Capture the cell that displays the provided text and extract its (X, Y) central coordinate. 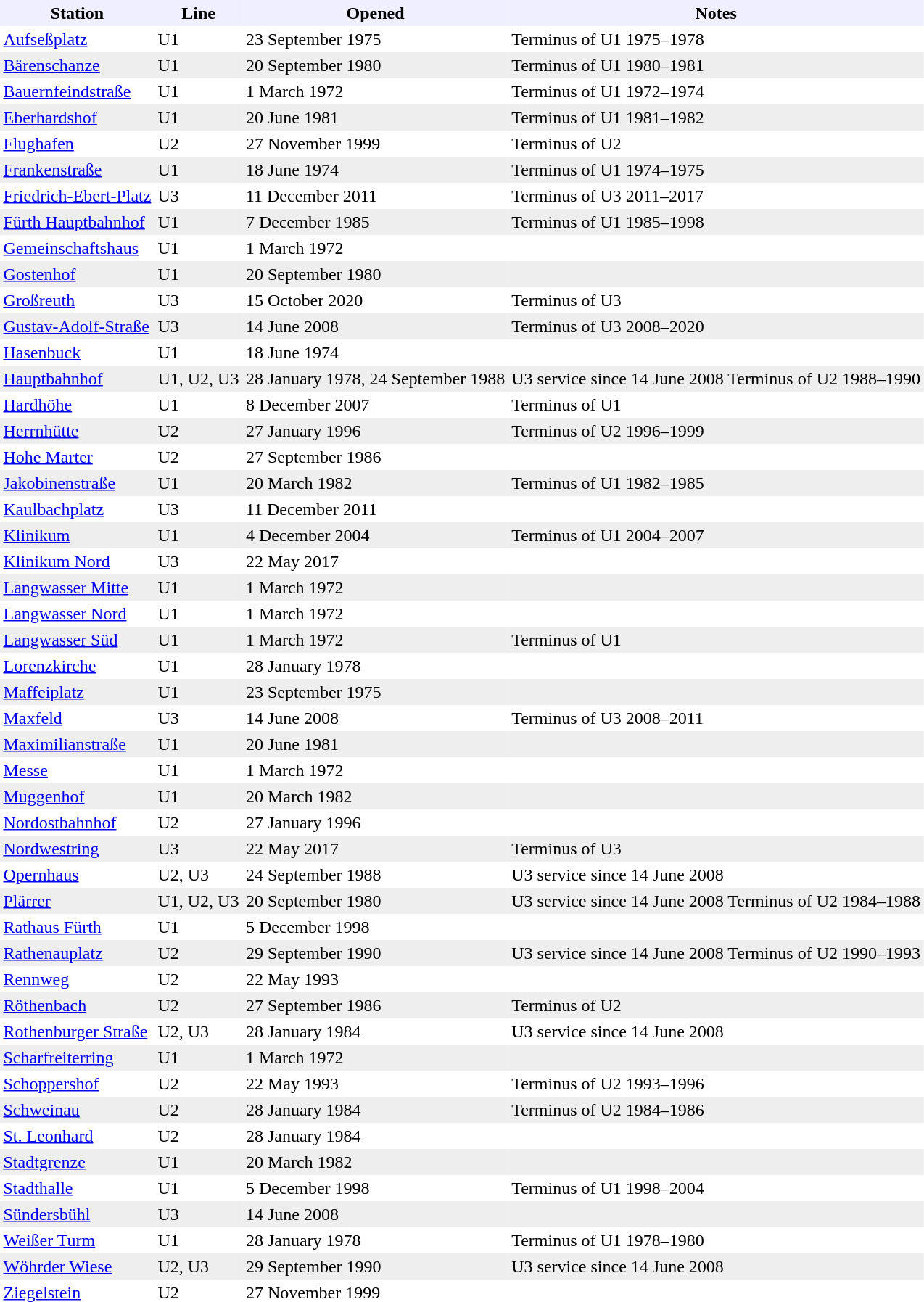
Stadtgrenze (77, 1162)
Rathenauplatz (77, 953)
Terminus of U3 2008–2011 (717, 718)
15 October 2020 (375, 300)
Klinikum (77, 535)
Notes (717, 13)
Terminus of U1 1980–1981 (717, 65)
Opernhaus (77, 875)
Gustav-Adolf-Straße (77, 326)
Jakobinenstraße (77, 483)
Bauernfeindstraße (77, 91)
Terminus of U1 1972–1974 (717, 91)
Nordwestring (77, 849)
Friedrich-Ebert-Platz (77, 196)
Terminus of U1 1982–1985 (717, 483)
Terminus of U1 1975–1978 (717, 39)
Aufseßplatz (77, 39)
28 January 1978, 24 September 1988 (375, 379)
Muggenhof (77, 796)
Terminus of U3 2011–2017 (717, 196)
27 November 1999 (375, 144)
Terminus of U1 1974–1975 (717, 170)
Opened (375, 13)
Messe (77, 770)
Lorenzkirche (77, 666)
Terminus of U1 1978–1980 (717, 1240)
Klinikum Nord (77, 561)
Terminus of U1 1981–1982 (717, 118)
7 December 1985 (375, 222)
Terminus of U1 2004–2007 (717, 535)
Wöhrder Wiese (77, 1266)
Schweinau (77, 1110)
Terminus of U2 1984–1986 (717, 1110)
Hasenbuck (77, 353)
Gemeinschaftshaus (77, 248)
Langwasser Mitte (77, 588)
4 December 2004 (375, 535)
Weißer Turm (77, 1240)
Rothenburger Straße (77, 1031)
Langwasser Nord (77, 614)
Herrnhütte (77, 431)
Rathaus Fürth (77, 927)
8 December 2007 (375, 405)
Line (199, 13)
Fürth Hauptbahnhof (77, 222)
U3 service since 14 June 2008 Terminus of U2 1990–1993 (717, 953)
Eberhardshof (77, 118)
Scharfreiterring (77, 1058)
Kaulbachplatz (77, 509)
Flughafen (77, 144)
Hohe Marter (77, 457)
U3 service since 14 June 2008 Terminus of U2 1984–1988 (717, 901)
Hauptbahnhof (77, 379)
Röthenbach (77, 1005)
Frankenstraße (77, 170)
Terminus of U1 1985–1998 (717, 222)
Stadthalle (77, 1188)
Terminus of U2 1996–1999 (717, 431)
Terminus of U3 2008–2020 (717, 326)
Terminus of U1 1998–2004 (717, 1188)
Hardhöhe (77, 405)
Rennweg (77, 979)
U3 service since 14 June 2008 Terminus of U2 1988–1990 (717, 379)
Maxfeld (77, 718)
Maximilianstraße (77, 744)
Großreuth (77, 300)
Gostenhof (77, 274)
Sündersbühl (77, 1214)
Schoppershof (77, 1084)
Nordostbahnhof (77, 823)
Terminus of U2 1993–1996 (717, 1084)
Maffeiplatz (77, 692)
Plärrer (77, 901)
Langwasser Süd (77, 640)
Station (77, 13)
Bärenschanze (77, 65)
24 September 1988 (375, 875)
St. Leonhard (77, 1136)
